Return (X, Y) of the center of cell containing provided text 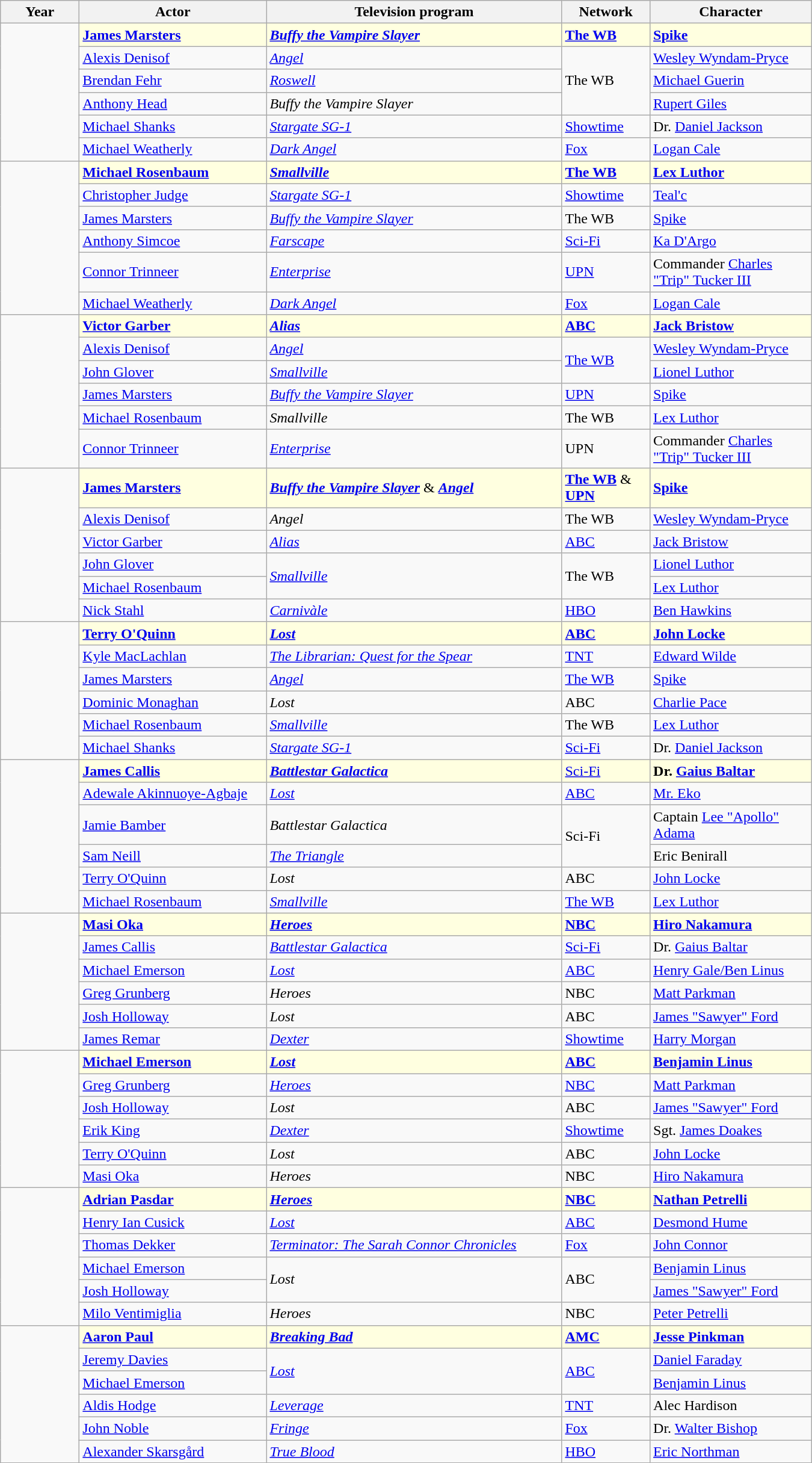
Sam Neill (173, 856)
Carnivàle (414, 610)
Nathan Petrelli (731, 1199)
Aldis Hodge (173, 1405)
Buffy the Vampire Slayer & Angel (414, 487)
Jeremy Davies (173, 1359)
Jesse Pinkman (731, 1337)
Year (40, 12)
Thomas Dekker (173, 1245)
Ben Hawkins (731, 610)
Leverage (414, 1405)
Michael Guerin (731, 81)
Charlie Pace (731, 702)
Fringe (414, 1428)
Aaron Paul (173, 1337)
Dr. Walter Bishop (731, 1428)
The Librarian: Quest for the Spear (414, 656)
True Blood (414, 1451)
Kyle MacLachlan (173, 656)
Teal'c (731, 195)
Sgt. James Doakes (731, 1131)
Alexander Skarsgård (173, 1451)
Dominic Monaghan (173, 702)
Adewale Akinnuoye-Agbaje (173, 794)
Anthony Simcoe (173, 241)
Adrian Pasdar (173, 1199)
John Connor (731, 1245)
Actor (173, 12)
Roswell (414, 81)
Network (606, 12)
Character (731, 12)
Henry Gale/Ben Linus (731, 970)
Harry Morgan (731, 1039)
Brendan Fehr (173, 81)
Television program (414, 12)
AMC (606, 1337)
Henry Ian Cusick (173, 1222)
Jamie Bamber (173, 824)
Erik King (173, 1131)
Alec Hardison (731, 1405)
Terminator: The Sarah Connor Chronicles (414, 1245)
Captain Lee "Apollo" Adama (731, 824)
Eric Northman (731, 1451)
Eric Benirall (731, 856)
Christopher Judge (173, 195)
The WB & UPN (606, 487)
Farscape (414, 241)
James Remar (173, 1039)
Ka D'Argo (731, 241)
Nick Stahl (173, 610)
Mr. Eko (731, 794)
Milo Ventimiglia (173, 1314)
Edward Wilde (731, 656)
Breaking Bad (414, 1337)
The Triangle (414, 856)
Anthony Head (173, 104)
Desmond Hume (731, 1222)
John Noble (173, 1428)
Peter Petrelli (731, 1314)
Daniel Faraday (731, 1359)
Rupert Giles (731, 104)
